Extract the [x, y] coordinate from the center of the cell holding the provided text.  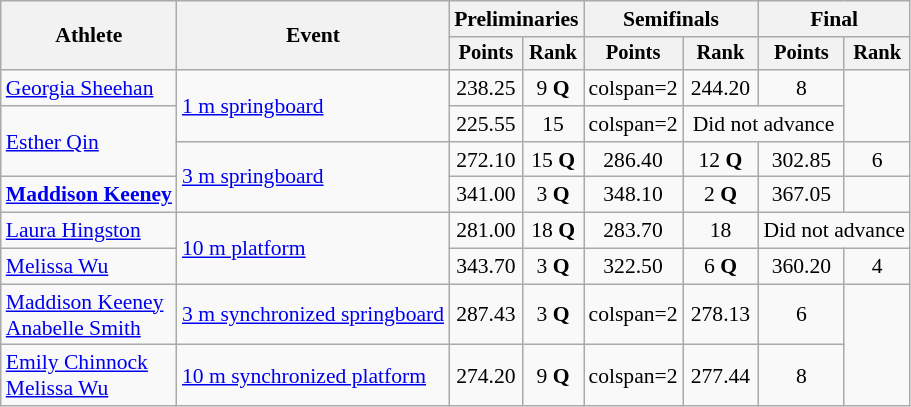
302.85 [801, 160]
Laura Hingston [89, 231]
Melissa Wu [89, 267]
1 m springboard [313, 106]
277.44 [721, 376]
18 Q [554, 231]
Final [834, 19]
18 [721, 231]
Esther Qin [89, 142]
281.00 [486, 231]
10 m synchronized platform [313, 376]
2 Q [721, 195]
4 [876, 267]
Semifinals [672, 19]
348.10 [634, 195]
Maddison KeeneyAnabelle Smith [89, 314]
278.13 [721, 314]
341.00 [486, 195]
283.70 [634, 231]
343.70 [486, 267]
15 Q [554, 160]
367.05 [801, 195]
225.55 [486, 124]
3 m synchronized springboard [313, 314]
360.20 [801, 267]
10 m platform [313, 248]
274.20 [486, 376]
12 Q [721, 160]
286.40 [634, 160]
15 [554, 124]
322.50 [634, 267]
Event [313, 36]
Georgia Sheehan [89, 88]
Athlete [89, 36]
Preliminaries [516, 19]
238.25 [486, 88]
287.43 [486, 314]
Maddison Keeney [89, 195]
3 m springboard [313, 178]
244.20 [721, 88]
272.10 [486, 160]
Emily ChinnockMelissa Wu [89, 376]
6 Q [721, 267]
